Output the (X, Y) coordinate of the center of the cell containing the given text.  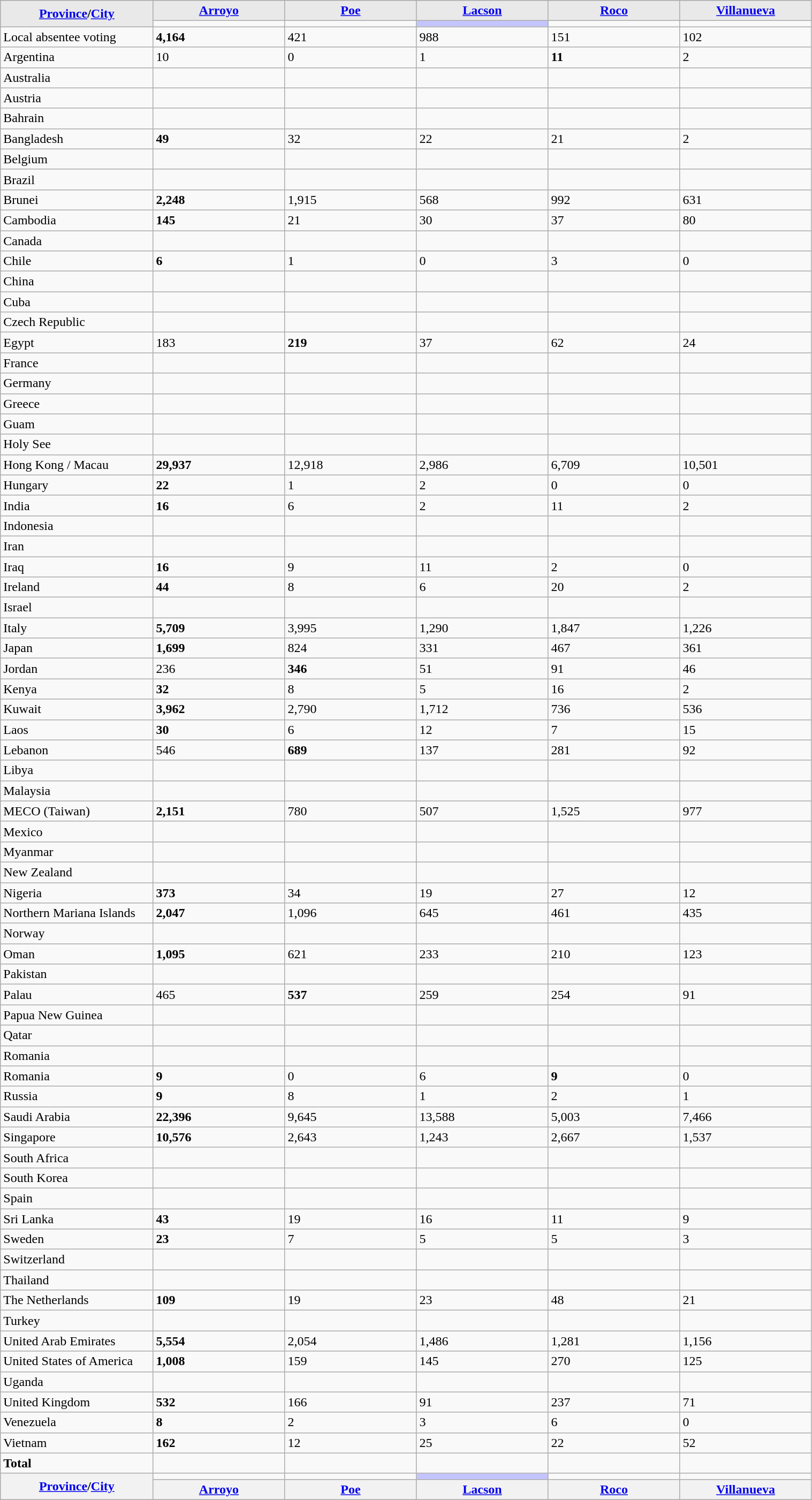
2,151 (219, 811)
7,466 (746, 1117)
46 (746, 669)
Thailand (77, 1280)
236 (219, 669)
Kenya (77, 689)
Italy (77, 628)
Chile (77, 261)
5,003 (614, 1117)
Hungary (77, 485)
689 (351, 750)
Spain (77, 1198)
12,918 (351, 465)
Northern Mariana Islands (77, 913)
2,047 (219, 913)
Oman (77, 954)
Belgium (77, 159)
259 (482, 995)
Japan (77, 648)
Iran (77, 546)
532 (219, 1402)
102 (746, 37)
Qatar (77, 1035)
Austria (77, 98)
4,164 (219, 37)
6,709 (614, 465)
3,995 (351, 628)
465 (219, 995)
645 (482, 913)
Norway (77, 934)
Uganda (77, 1382)
Germany (77, 383)
Kuwait (77, 709)
1,699 (219, 648)
270 (614, 1361)
Israel (77, 608)
1,226 (746, 628)
24 (746, 343)
48 (614, 1300)
United States of America (77, 1361)
977 (746, 811)
Malaysia (77, 791)
Lebanon (77, 750)
Ireland (77, 587)
New Zealand (77, 872)
2,248 (219, 200)
Saudi Arabia (77, 1117)
92 (746, 750)
2,986 (482, 465)
237 (614, 1402)
988 (482, 37)
1,156 (746, 1341)
United Kingdom (77, 1402)
568 (482, 200)
Venezuela (77, 1422)
MECO (Taiwan) (77, 811)
373 (219, 892)
1,281 (614, 1341)
Myanmar (77, 852)
Cambodia (77, 220)
15 (746, 730)
331 (482, 648)
10 (219, 57)
52 (746, 1443)
Cuba (77, 302)
Bahrain (77, 118)
166 (351, 1402)
159 (351, 1361)
1,915 (351, 200)
507 (482, 811)
29,937 (219, 465)
162 (219, 1443)
5,709 (219, 628)
Sweden (77, 1239)
Greece (77, 404)
71 (746, 1402)
Jordan (77, 669)
254 (614, 995)
Holy See (77, 444)
621 (351, 954)
109 (219, 1300)
992 (614, 200)
Singapore (77, 1137)
1,290 (482, 628)
Canada (77, 240)
62 (614, 343)
1,537 (746, 1137)
546 (219, 750)
Papua New Guinea (77, 1015)
536 (746, 709)
2,790 (351, 709)
South Korea (77, 1178)
80 (746, 220)
The Netherlands (77, 1300)
Vietnam (77, 1443)
9,645 (351, 1117)
Egypt (77, 343)
13,588 (482, 1117)
44 (219, 587)
Switzerland (77, 1260)
2,667 (614, 1137)
219 (351, 343)
467 (614, 648)
1,525 (614, 811)
Brazil (77, 179)
25 (482, 1443)
France (77, 363)
United Arab Emirates (77, 1341)
736 (614, 709)
210 (614, 954)
20 (614, 587)
Australia (77, 78)
Palau (77, 995)
34 (351, 892)
Turkey (77, 1321)
Bangladesh (77, 139)
51 (482, 669)
Czech Republic (77, 322)
27 (614, 892)
3,962 (219, 709)
361 (746, 648)
5,554 (219, 1341)
1,847 (614, 628)
2,054 (351, 1341)
India (77, 505)
Local absentee voting (77, 37)
281 (614, 750)
22,396 (219, 1117)
421 (351, 37)
Libya (77, 770)
43 (219, 1219)
Indonesia (77, 526)
631 (746, 200)
125 (746, 1361)
Argentina (77, 57)
Brunei (77, 200)
233 (482, 954)
435 (746, 913)
461 (614, 913)
Sri Lanka (77, 1219)
1,243 (482, 1137)
Laos (77, 730)
10,576 (219, 1137)
China (77, 282)
537 (351, 995)
1,486 (482, 1341)
183 (219, 343)
Pakistan (77, 974)
Russia (77, 1096)
2,643 (351, 1137)
1,008 (219, 1361)
137 (482, 750)
Hong Kong / Macau (77, 465)
Mexico (77, 831)
Iraq (77, 567)
151 (614, 37)
Guam (77, 424)
10,501 (746, 465)
346 (351, 669)
1,712 (482, 709)
123 (746, 954)
824 (351, 648)
1,096 (351, 913)
South Africa (77, 1157)
49 (219, 139)
1,095 (219, 954)
Nigeria (77, 892)
780 (351, 811)
Total (77, 1463)
